Determine the (X, Y) coordinate at the center of the cell enclosing the given text.  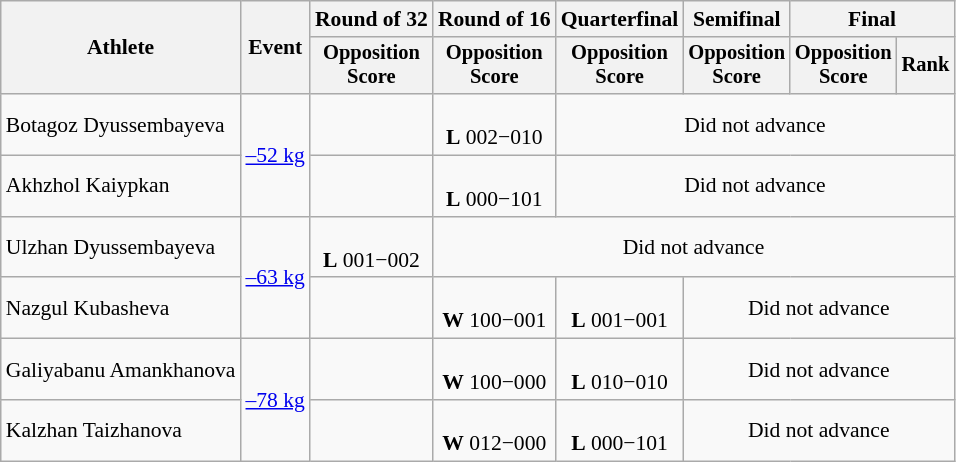
L 001−002 (372, 248)
W 100−000 (494, 370)
L 001−001 (620, 308)
Round of 16 (494, 19)
W 012−000 (494, 430)
Ulzhan Dyussembayeva (121, 248)
Nazgul Kubasheva (121, 308)
Athlete (121, 48)
Semifinal (736, 19)
Quarterfinal (620, 19)
–52 kg (274, 155)
Kalzhan Taizhanova (121, 430)
Event (274, 48)
Final (872, 19)
L 002−010 (494, 124)
Akhzhol Kaiypkan (121, 186)
Galiyabanu Amankhanova (121, 370)
–63 kg (274, 278)
–78 kg (274, 400)
Botagoz Dyussembayeva (121, 124)
W 100−001 (494, 308)
L 010−010 (620, 370)
Rank (926, 66)
Round of 32 (372, 19)
